From the cell containing the given text, extract its center point as (x, y) coordinate. 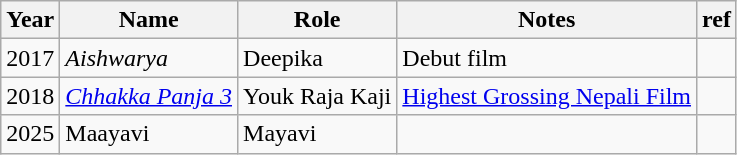
Deepika (318, 58)
Name (149, 20)
2017 (30, 58)
Youk Raja Kaji (318, 96)
Notes (547, 20)
ref (717, 20)
Highest Grossing Nepali Film (547, 96)
Aishwarya (149, 58)
Mayavi (318, 134)
2018 (30, 96)
Debut film (547, 58)
Year (30, 20)
2025 (30, 134)
Role (318, 20)
Chhakka Panja 3 (149, 96)
Maayavi (149, 134)
